Locate the cell with the specified text and output its [x, y] center coordinate. 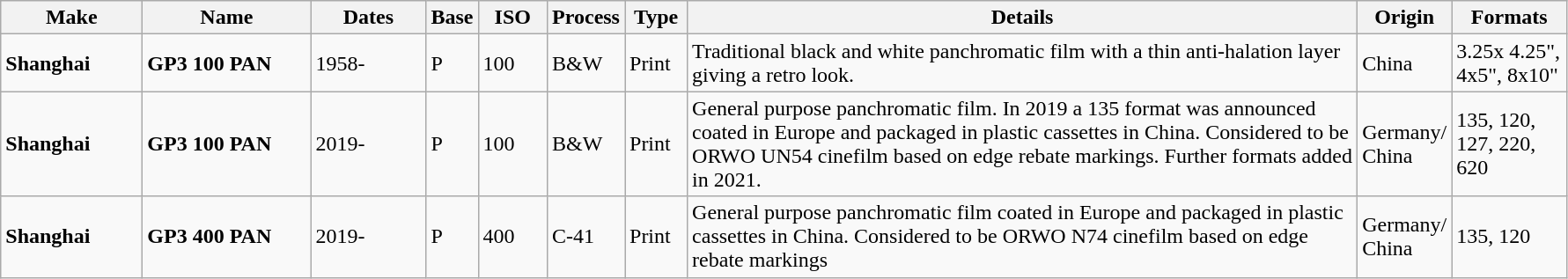
135, 120, 127, 220, 620 [1509, 144]
ISO [512, 18]
Origin [1405, 18]
Make [72, 18]
135, 120 [1509, 237]
400 [512, 237]
Traditional black and white panchromatic film with a thin anti-halation layer giving a retro look. [1023, 63]
Base [453, 18]
1958- [368, 63]
Details [1023, 18]
C-41 [586, 237]
China [1405, 63]
Formats [1509, 18]
GP3 400 PAN [227, 237]
Type [657, 18]
Name [227, 18]
Dates [368, 18]
3.25x 4.25", 4x5", 8x10" [1509, 63]
Process [586, 18]
